Extract the (X, Y) coordinate from the center of the cell holding the provided text.  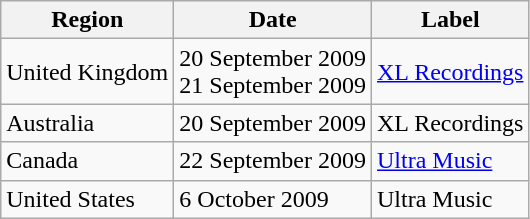
Region (88, 20)
United States (88, 199)
Label (450, 20)
Canada (88, 161)
22 September 2009 (273, 161)
Australia (88, 123)
6 October 2009 (273, 199)
United Kingdom (88, 72)
Date (273, 20)
20 September 2009 21 September 2009 (273, 72)
20 September 2009 (273, 123)
